Detect which cell encompasses the target text, then output its (x, y) center coordinate. 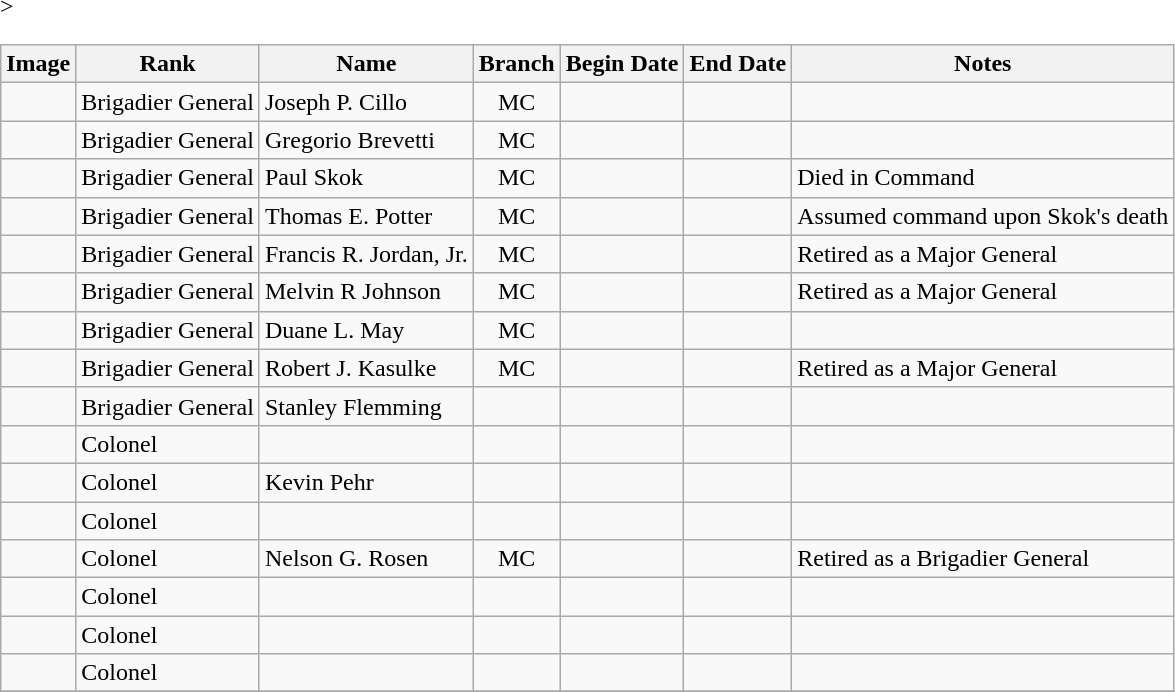
Robert J. Kasulke (366, 368)
Died in Command (983, 178)
Kevin Pehr (366, 482)
Notes (983, 64)
Gregorio Brevetti (366, 140)
End Date (738, 64)
Thomas E. Potter (366, 216)
Name (366, 64)
Branch (516, 64)
Nelson G. Rosen (366, 559)
Retired as a Brigadier General (983, 559)
Stanley Flemming (366, 406)
Melvin R Johnson (366, 292)
Francis R. Jordan, Jr. (366, 254)
Begin Date (622, 64)
Paul Skok (366, 178)
Rank (168, 64)
Assumed command upon Skok's death (983, 216)
Image (38, 64)
Duane L. May (366, 330)
Joseph P. Cillo (366, 102)
